Detect which cell encompasses the target text, then output its (X, Y) center coordinate. 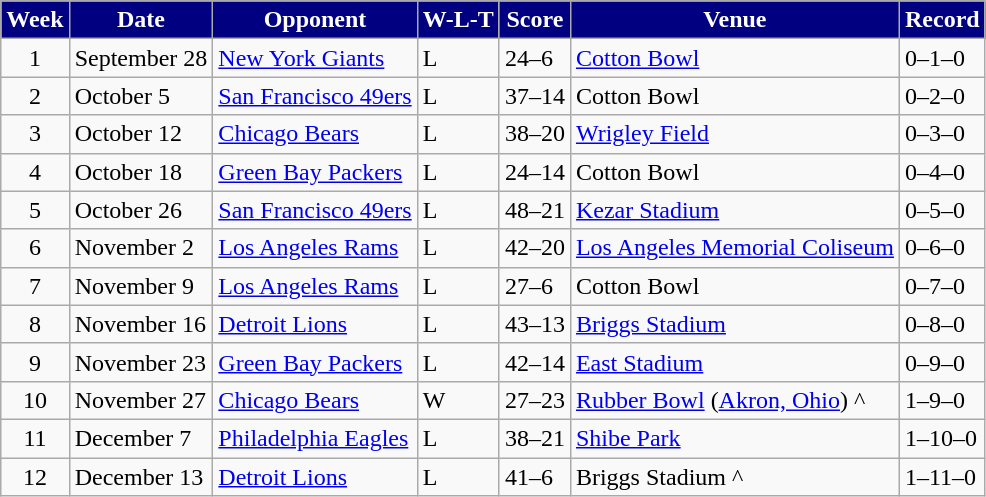
12 (35, 477)
5 (35, 210)
Rubber Bowl (Akron, Ohio) ^ (734, 400)
Briggs Stadium ^ (734, 477)
New York Giants (315, 58)
48–21 (534, 210)
Philadelphia Eagles (315, 438)
24–14 (534, 172)
Los Angeles Memorial Coliseum (734, 248)
November 16 (141, 324)
38–20 (534, 134)
1 (35, 58)
December 13 (141, 477)
37–14 (534, 96)
November 2 (141, 248)
42–20 (534, 248)
October 12 (141, 134)
0–4–0 (942, 172)
Opponent (315, 20)
Briggs Stadium (734, 324)
Venue (734, 20)
6 (35, 248)
1–11–0 (942, 477)
Score (534, 20)
Kezar Stadium (734, 210)
38–21 (534, 438)
43–13 (534, 324)
Date (141, 20)
W (458, 400)
4 (35, 172)
East Stadium (734, 362)
Record (942, 20)
1–10–0 (942, 438)
27–6 (534, 286)
1–9–0 (942, 400)
0–1–0 (942, 58)
October 26 (141, 210)
Shibe Park (734, 438)
10 (35, 400)
December 7 (141, 438)
November 23 (141, 362)
October 5 (141, 96)
November 27 (141, 400)
0–5–0 (942, 210)
0–9–0 (942, 362)
W-L-T (458, 20)
2 (35, 96)
0–8–0 (942, 324)
October 18 (141, 172)
41–6 (534, 477)
24–6 (534, 58)
9 (35, 362)
11 (35, 438)
0–6–0 (942, 248)
8 (35, 324)
0–3–0 (942, 134)
0–2–0 (942, 96)
3 (35, 134)
42–14 (534, 362)
Wrigley Field (734, 134)
27–23 (534, 400)
November 9 (141, 286)
Week (35, 20)
0–7–0 (942, 286)
September 28 (141, 58)
7 (35, 286)
